Return the (X, Y) coordinate for the center point of the cell that contains the specified text.  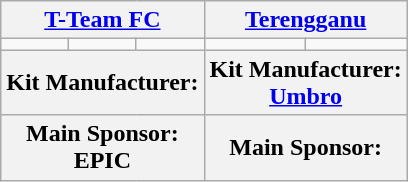
T-Team FC (102, 20)
Main Sponsor: EPIC (102, 148)
Kit Manufacturer: Umbro (306, 82)
Kit Manufacturer: (102, 82)
Terengganu (306, 20)
Main Sponsor: (306, 148)
